Extract the (x, y) coordinate from the center of the cell holding the provided text.  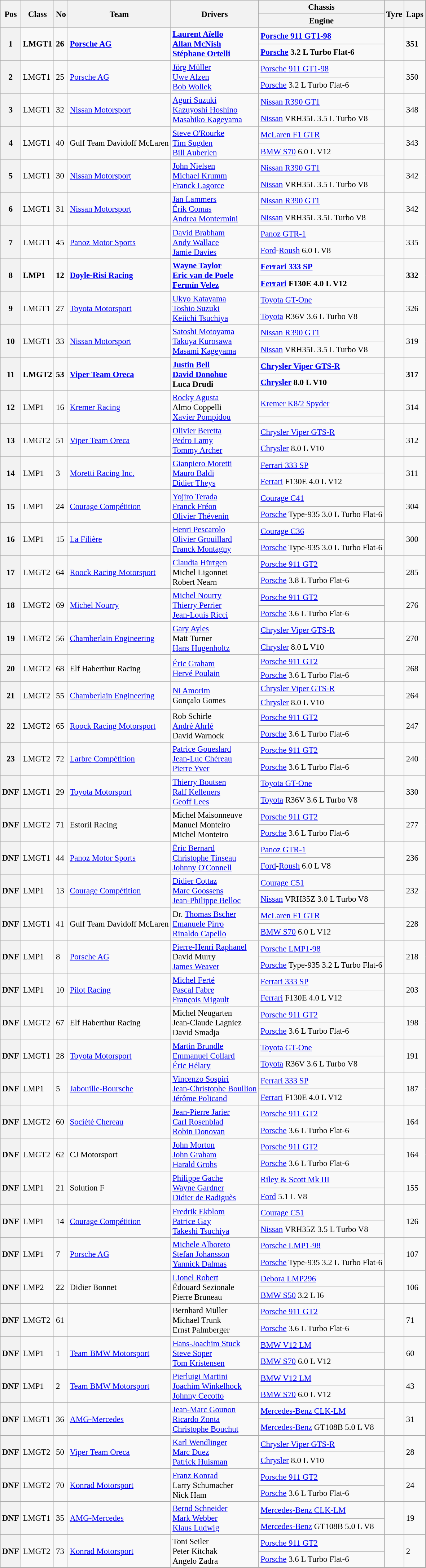
343 (415, 143)
53 (61, 374)
Larbre Compétition (119, 759)
Kremer Racing (119, 407)
Steve O'Rourke Tim Sugden Bill Auberlen (215, 143)
348 (415, 110)
Nissan VRH35Z 3.0 L Turbo V8 (321, 899)
Pilot Racing (119, 990)
270 (415, 639)
Moretti Racing Inc. (119, 473)
240 (415, 759)
203 (415, 990)
Team (119, 14)
33 (61, 341)
Karl Wendlinger Marc Duez Patrick Huisman (215, 1452)
311 (415, 473)
72 (61, 759)
155 (415, 1188)
John Morton John Graham Harald Grohs (215, 1155)
Ni Amorim Gonçalo Gomes (215, 696)
Ford 5.1 L V8 (321, 1196)
Jean-Pierre Jarier Carl Rosenblad Robin Donovan (215, 1122)
4 (11, 143)
268 (415, 668)
BMW S50 3.2 L I6 (321, 1295)
Bernd Schneider Mark Webber Klaus Ludwig (215, 1518)
350 (415, 77)
Laps (415, 14)
Gary Ayles Matt Turner Hans Hugenholtz (215, 639)
Debora LMP296 (321, 1279)
Tyre (394, 14)
Philippe Gache Wayne Gardner Didier de Radiguès (215, 1188)
Franz Konrad Larry Schumacher Nick Ham (215, 1485)
64 (61, 573)
50 (61, 1452)
228 (415, 924)
43 (415, 1386)
264 (415, 696)
312 (415, 440)
Michel Nourry Thierry Perrier Jean-Louis Ricci (215, 605)
Class (38, 14)
107 (415, 1254)
Jan Lammers Érik Comas Andrea Montermini (215, 209)
La Filière (119, 539)
John Nielsen Michael Krumm Franck Lagorce (215, 176)
Martin Brundle Emmanuel Collard Éric Hélary (215, 1056)
25 (61, 77)
Kremer K8/2 Spyder (321, 404)
Michel Neugarten Jean-Claude Lagniez David Smadja (215, 1023)
300 (415, 539)
Thierry Boutsen Ralf Kelleners Geoff Lees (215, 792)
67 (61, 1023)
36 (61, 1419)
51 (61, 440)
285 (415, 573)
18 (11, 605)
Pos (11, 14)
Doyle-Risi Racing (119, 275)
198 (415, 1023)
41 (61, 924)
218 (415, 957)
Dr. Thomas Bscher Emanuele Pirro Rinaldo Capello (215, 924)
40 (61, 143)
35 (61, 1518)
247 (415, 726)
Michele Alboreto Stefan Johansson Yannick Dalmas (215, 1254)
Société Chereau (119, 1122)
Bernhard Müller Michael Trunk Ernst Palmberger (215, 1320)
Porsche 3.8 L Turbo Flat-6 (321, 580)
187 (415, 1089)
20 (11, 668)
330 (415, 792)
326 (415, 308)
304 (415, 506)
Satoshi Motoyama Takuya Kurosawa Masami Kageyama (215, 341)
Hans-Joachim Stuck Steve Soper Tom Kristensen (215, 1353)
Nissan VRH35Z 3.5 L Turbo V8 (321, 1229)
Jabouille-Boursche (119, 1089)
44 (61, 858)
Jean-Marc Gounon Ricardo Zonta Christophe Bouchut (215, 1419)
314 (415, 407)
55 (61, 696)
319 (415, 341)
Drivers (215, 14)
73 (61, 1551)
Yojiro Terada Franck Fréon Olivier Thévenin (215, 506)
65 (61, 726)
317 (415, 374)
Pierluigi Martini Joachim Winkelhock Johnny Cecotto (215, 1386)
17 (11, 573)
232 (415, 891)
Courage C36 (321, 531)
Estoril Racing (119, 825)
Rocky Agusta Almo Coppelli Xavier Pompidou (215, 407)
26 (61, 44)
Lionel Robert Édouard Sezionale Pierre Bruneau (215, 1287)
Michel Maisonneuve Manuel Monteiro Michel Monteiro (215, 825)
45 (61, 242)
Michel Ferté Pascal Fabre François Migault (215, 990)
332 (415, 275)
Claudia Hürtgen Michel Ligonnet Robert Nearn (215, 573)
No (61, 14)
32 (61, 110)
276 (415, 605)
9 (11, 308)
Laurent Aïello Allan McNish Stéphane Ortelli (215, 44)
335 (415, 242)
Olivier Beretta Pedro Lamy Tommy Archer (215, 440)
Chassis (321, 7)
Toni Seiler Peter Kitchak Angelo Zadra (215, 1551)
30 (61, 176)
CJ Motorsport (119, 1155)
Henri Pescarolo Olivier Grouillard Franck Montagny (215, 539)
Patrice Goueslard Jean-Luc Chéreau Pierre Yver (215, 759)
6 (11, 209)
Ukyo Katayama Toshio Suzuki Keiichi Tsuchiya (215, 308)
Jörg Müller Uwe Alzen Bob Wollek (215, 77)
11 (11, 374)
236 (415, 858)
277 (415, 825)
Fredrik Ekblom Patrice Gay Takeshi Tsuchiya (215, 1221)
Pierre-Henri Raphanel David Murry James Weaver (215, 957)
Nissan VRH35L 3.5L Turbo V8 (321, 217)
Justin Bell David Donohue Luca Drudi (215, 374)
Gianpiero Moretti Mauro Baldi Didier Theys (215, 473)
23 (11, 759)
69 (61, 605)
Éric Graham Hervé Poulain (215, 668)
68 (61, 668)
LMP2 (38, 1287)
29 (61, 792)
62 (61, 1155)
126 (415, 1221)
Riley & Scott Mk III (321, 1180)
Solution F (119, 1188)
Michel Nourry (119, 605)
351 (415, 44)
56 (61, 639)
Courage C41 (321, 498)
Didier Cottaz Marc Goossens Jean-Philippe Belloc (215, 891)
70 (61, 1485)
Rob Schirle André Ahrlé David Warnock (215, 726)
61 (61, 1320)
Wayne Taylor Eric van de Poele Fermín Velez (215, 275)
David Brabham Andy Wallace Jamie Davies (215, 242)
106 (415, 1287)
Didier Bonnet (119, 1287)
Aguri Suzuki Kazuyoshi Hoshino Masahiko Kageyama (215, 110)
27 (61, 308)
191 (415, 1056)
Vincenzo Sospiri Jean-Christophe Boullion Jérôme Policand (215, 1089)
Éric Bernard Christophe Tinseau Johnny O'Connell (215, 858)
Engine (321, 21)
